Pinpoint the cell where the given text exists, returning its [X, Y] midpoint coordinate. 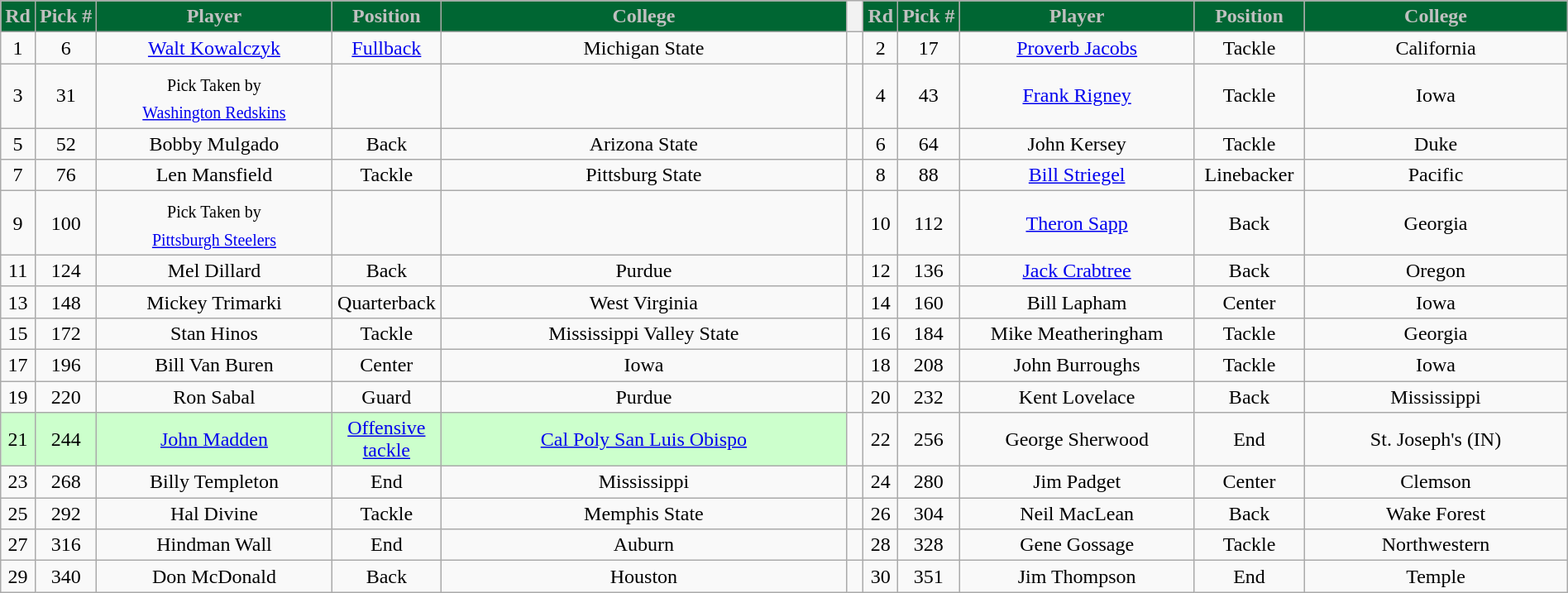
Guard [387, 396]
Neil MacLean [1077, 514]
Hindman Wall [214, 545]
15 [18, 333]
Mickey Trimarki [214, 302]
George Sherwood [1077, 440]
Arizona State [643, 143]
16 [881, 333]
Bobby Mulgado [214, 143]
Linebacker [1249, 175]
172 [65, 333]
30 [881, 576]
2 [881, 48]
7 [18, 175]
Frank Rigney [1077, 96]
244 [65, 440]
29 [18, 576]
Offensive tackle [387, 440]
13 [18, 302]
4 [881, 96]
43 [929, 96]
148 [65, 302]
19 [18, 396]
208 [929, 365]
328 [929, 545]
Mike Meatheringham [1077, 333]
88 [929, 175]
Mississippi Valley State [643, 333]
Pick Taken byPittsburgh Steelers [214, 223]
Auburn [643, 545]
Proverb Jacobs [1077, 48]
27 [18, 545]
John Madden [214, 440]
Billy Templeton [214, 482]
Wake Forest [1436, 514]
West Virginia [643, 302]
Pick Taken byWashington Redskins [214, 96]
Theron Sapp [1077, 223]
100 [65, 223]
Stan Hinos [214, 333]
Jack Crabtree [1077, 270]
Northwestern [1436, 545]
22 [881, 440]
Clemson [1436, 482]
112 [929, 223]
Gene Gossage [1077, 545]
Oregon [1436, 270]
12 [881, 270]
268 [65, 482]
John Kersey [1077, 143]
184 [929, 333]
31 [65, 96]
Michigan State [643, 48]
64 [929, 143]
8 [881, 175]
232 [929, 396]
Bill Lapham [1077, 302]
256 [929, 440]
10 [881, 223]
Fullback [387, 48]
3 [18, 96]
Duke [1436, 143]
Kent Lovelace [1077, 396]
316 [65, 545]
18 [881, 365]
Cal Poly San Luis Obispo [643, 440]
351 [929, 576]
Mel Dillard [214, 270]
76 [65, 175]
124 [65, 270]
Walt Kowalczyk [214, 48]
196 [65, 365]
1 [18, 48]
220 [65, 396]
California [1436, 48]
340 [65, 576]
Bill Van Buren [214, 365]
160 [929, 302]
Bill Striegel [1077, 175]
Jim Thompson [1077, 576]
280 [929, 482]
Jim Padget [1077, 482]
23 [18, 482]
5 [18, 143]
Ron Sabal [214, 396]
11 [18, 270]
Temple [1436, 576]
Houston [643, 576]
Len Mansfield [214, 175]
Hal Divine [214, 514]
52 [65, 143]
25 [18, 514]
Don McDonald [214, 576]
24 [881, 482]
14 [881, 302]
Pacific [1436, 175]
26 [881, 514]
Quarterback [387, 302]
St. Joseph's (IN) [1436, 440]
20 [881, 396]
John Burroughs [1077, 365]
28 [881, 545]
292 [65, 514]
21 [18, 440]
9 [18, 223]
Memphis State [643, 514]
136 [929, 270]
304 [929, 514]
Pittsburg State [643, 175]
